Determine the [x, y] coordinate at the center of the cell enclosing the given text.  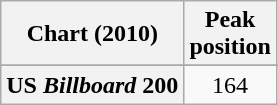
Peakposition [230, 34]
Chart (2010) [92, 34]
US Billboard 200 [92, 85]
164 [230, 85]
